Provide the [X, Y] coordinate of the cell's center where the given text is located.  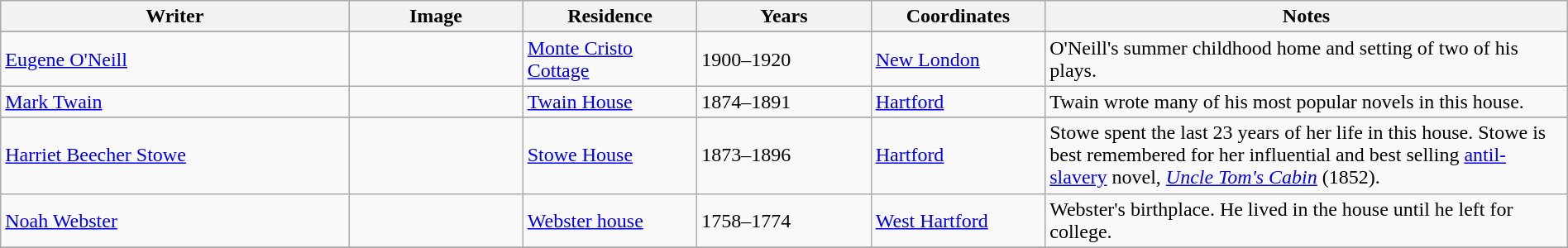
1873–1896 [784, 155]
New London [958, 60]
Twain House [610, 102]
1900–1920 [784, 60]
Monte Cristo Cottage [610, 60]
Twain wrote many of his most popular novels in this house. [1307, 102]
Webster's birthplace. He lived in the house until he left for college. [1307, 220]
West Hartford [958, 220]
Mark Twain [175, 102]
O'Neill's summer childhood home and setting of two of his plays. [1307, 60]
Webster house [610, 220]
1758–1774 [784, 220]
Harriet Beecher Stowe [175, 155]
Noah Webster [175, 220]
Eugene O'Neill [175, 60]
Years [784, 17]
Residence [610, 17]
Stowe House [610, 155]
Coordinates [958, 17]
1874–1891 [784, 102]
Image [436, 17]
Writer [175, 17]
Notes [1307, 17]
